Return the (X, Y) coordinate for the center point of the cell that contains the specified text.  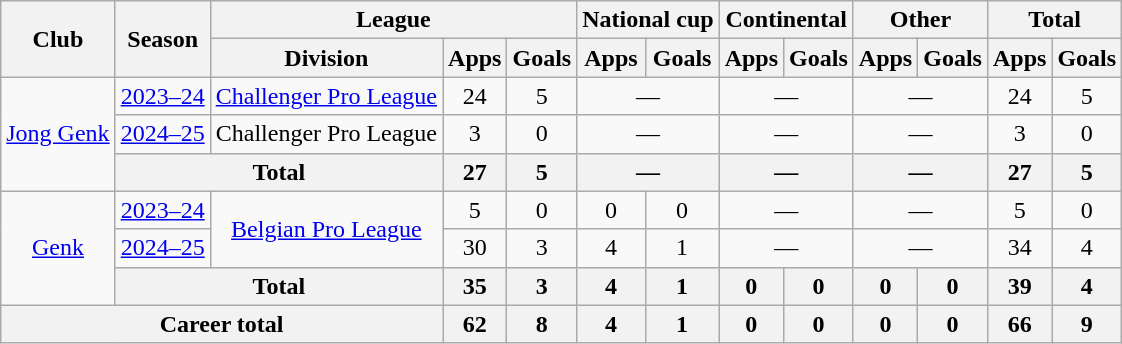
Career total (222, 324)
Club (58, 39)
Season (162, 39)
9 (1087, 324)
35 (475, 286)
34 (1019, 248)
Jong Genk (58, 134)
8 (542, 324)
Genk (58, 248)
62 (475, 324)
30 (475, 248)
66 (1019, 324)
National cup (648, 20)
Other (920, 20)
Belgian Pro League (326, 229)
39 (1019, 286)
Continental (786, 20)
Division (326, 58)
League (393, 20)
